Detect which cell encompasses the target text, then output its (x, y) center coordinate. 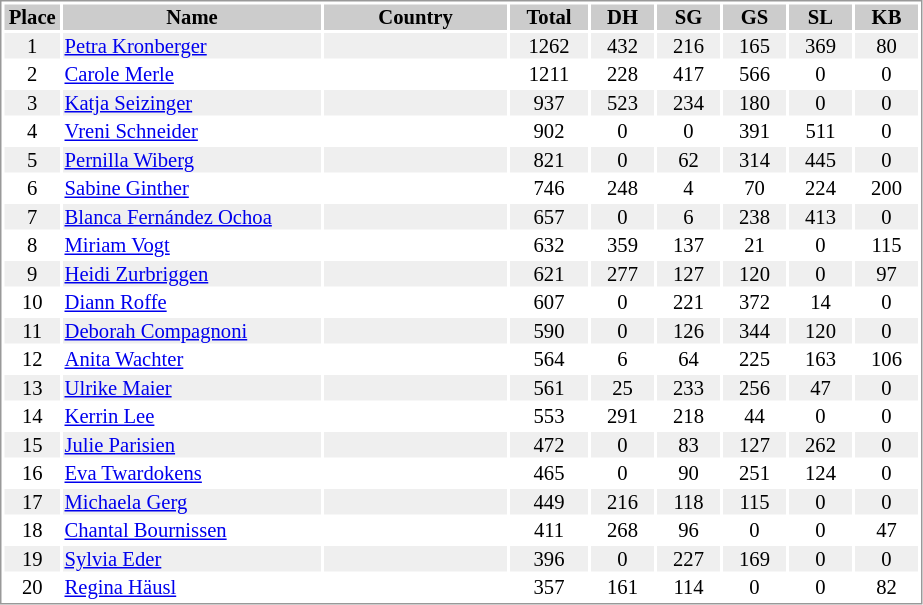
262 (820, 445)
Total (549, 17)
13 (32, 388)
228 (622, 75)
227 (688, 559)
80 (886, 46)
25 (622, 388)
70 (754, 189)
Chantal Bournissen (192, 531)
564 (549, 359)
523 (622, 103)
902 (549, 131)
Michaela Gerg (192, 502)
Julie Parisien (192, 445)
1262 (549, 46)
607 (549, 303)
Diann Roffe (192, 303)
449 (549, 502)
8 (32, 245)
Anita Wachter (192, 359)
62 (688, 160)
Blanca Fernández Ochoa (192, 217)
Miriam Vogt (192, 245)
369 (820, 46)
137 (688, 245)
SL (820, 17)
Eva Twardokens (192, 473)
391 (754, 131)
Kerrin Lee (192, 417)
165 (754, 46)
118 (688, 502)
97 (886, 274)
445 (820, 160)
413 (820, 217)
221 (688, 303)
359 (622, 245)
19 (32, 559)
1211 (549, 75)
Regina Häusl (192, 587)
5 (32, 160)
124 (820, 473)
238 (754, 217)
411 (549, 531)
11 (32, 331)
21 (754, 245)
233 (688, 388)
83 (688, 445)
126 (688, 331)
17 (32, 502)
16 (32, 473)
DH (622, 17)
2 (32, 75)
7 (32, 217)
180 (754, 103)
372 (754, 303)
632 (549, 245)
114 (688, 587)
561 (549, 388)
357 (549, 587)
937 (549, 103)
553 (549, 417)
10 (32, 303)
417 (688, 75)
291 (622, 417)
3 (32, 103)
432 (622, 46)
218 (688, 417)
268 (622, 531)
12 (32, 359)
225 (754, 359)
Ulrike Maier (192, 388)
344 (754, 331)
Vreni Schneider (192, 131)
44 (754, 417)
Sylvia Eder (192, 559)
621 (549, 274)
590 (549, 331)
Petra Kronberger (192, 46)
90 (688, 473)
KB (886, 17)
511 (820, 131)
Heidi Zurbriggen (192, 274)
224 (820, 189)
396 (549, 559)
746 (549, 189)
Carole Merle (192, 75)
234 (688, 103)
256 (754, 388)
Deborah Compagnoni (192, 331)
18 (32, 531)
248 (622, 189)
821 (549, 160)
Pernilla Wiberg (192, 160)
15 (32, 445)
Country (416, 17)
566 (754, 75)
106 (886, 359)
Place (32, 17)
GS (754, 17)
161 (622, 587)
Katja Seizinger (192, 103)
96 (688, 531)
9 (32, 274)
169 (754, 559)
465 (549, 473)
314 (754, 160)
657 (549, 217)
20 (32, 587)
200 (886, 189)
251 (754, 473)
82 (886, 587)
64 (688, 359)
SG (688, 17)
472 (549, 445)
1 (32, 46)
Name (192, 17)
Sabine Ginther (192, 189)
277 (622, 274)
163 (820, 359)
